From the cell containing the given text, extract its center point as [X, Y] coordinate. 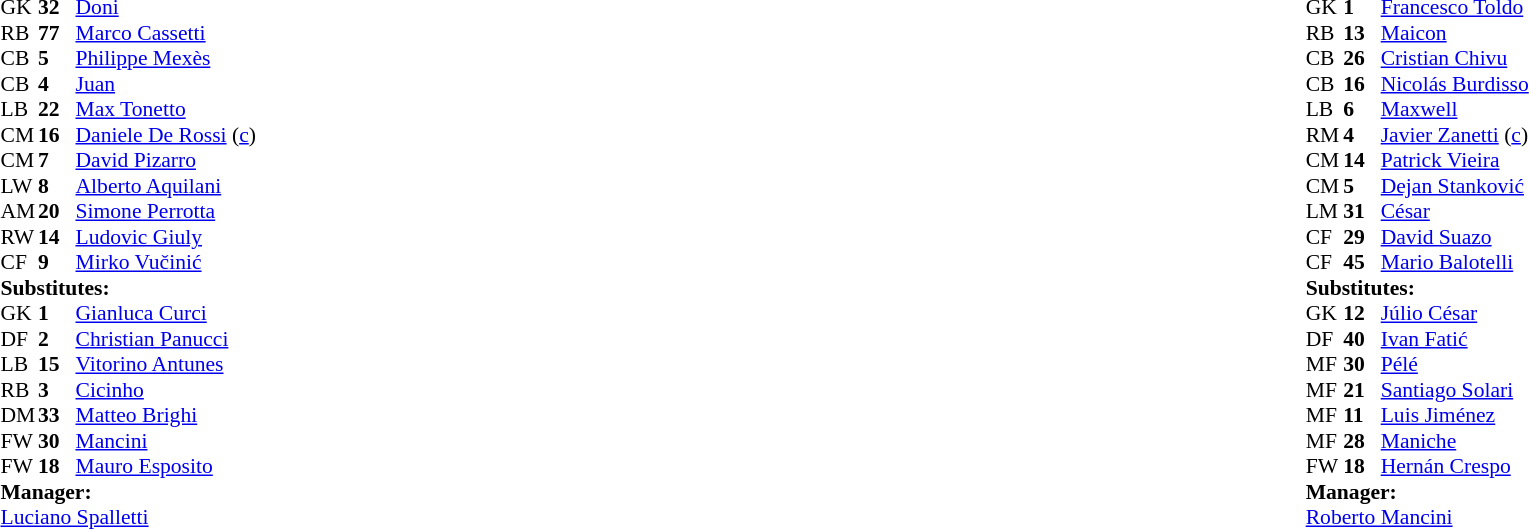
2 [57, 339]
9 [57, 263]
Maniche [1455, 441]
Javier Zanetti (c) [1455, 135]
Max Tonetto [166, 109]
Júlio César [1455, 313]
Gianluca Curci [166, 313]
Daniele De Rossi (c) [166, 135]
28 [1362, 441]
Ivan Fatić [1455, 339]
33 [57, 415]
Philippe Mexès [166, 59]
Patrick Vieira [1455, 161]
David Suazo [1455, 237]
40 [1362, 339]
77 [57, 33]
Alberto Aquilani [166, 186]
LW [19, 186]
LM [1325, 211]
Mancini [166, 441]
RM [1325, 135]
David Pizarro [166, 161]
Simone Perrotta [166, 211]
Maxwell [1455, 109]
Dejan Stanković [1455, 186]
1 [57, 313]
Christian Panucci [166, 339]
13 [1362, 33]
29 [1362, 237]
Nicolás Burdisso [1455, 84]
Cicinho [166, 390]
Matteo Brighi [166, 415]
Ludovic Giuly [166, 237]
3 [57, 390]
AM [19, 211]
11 [1362, 415]
Mauro Esposito [166, 467]
Luis Jiménez [1455, 415]
Cristian Chivu [1455, 59]
45 [1362, 263]
RW [19, 237]
20 [57, 211]
Pélé [1455, 365]
21 [1362, 390]
Hernán Crespo [1455, 467]
César [1455, 211]
Mirko Vučinić [166, 263]
Santiago Solari [1455, 390]
Marco Cassetti [166, 33]
7 [57, 161]
Mario Balotelli [1455, 263]
31 [1362, 211]
Maicon [1455, 33]
Juan [166, 84]
6 [1362, 109]
22 [57, 109]
12 [1362, 313]
15 [57, 365]
Vitorino Antunes [166, 365]
DM [19, 415]
26 [1362, 59]
8 [57, 186]
